Return the (x, y) coordinate for the center point of the cell that contains the specified text.  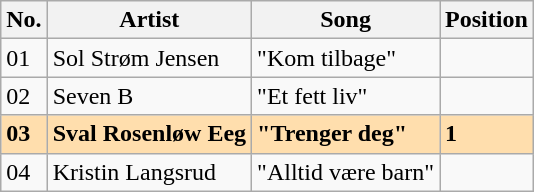
01 (24, 58)
Sol Strøm Jensen (149, 58)
Song (346, 20)
Position (487, 20)
02 (24, 96)
04 (24, 172)
"Alltid være barn" (346, 172)
"Kom tilbage" (346, 58)
03 (24, 134)
Kristin Langsrud (149, 172)
No. (24, 20)
Seven B (149, 96)
Sval Rosenløw Eeg (149, 134)
"Et fett liv" (346, 96)
Artist (149, 20)
1 (487, 134)
"Trenger deg" (346, 134)
